Find where the given text appears and provide that cell's center as (x, y) coordinate. 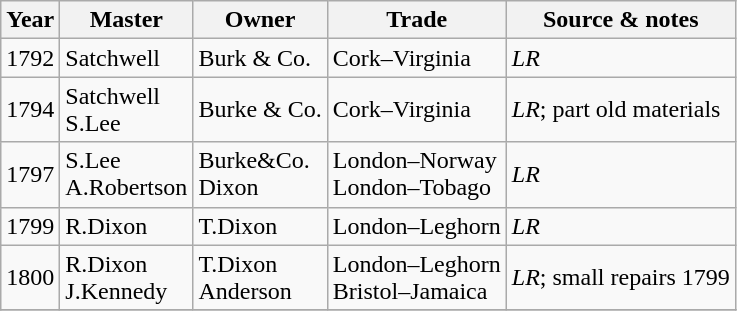
London–NorwayLondon–Tobago (416, 174)
Burke & Co. (260, 110)
Year (30, 20)
LR; small repairs 1799 (620, 278)
1797 (30, 174)
Satchwell (126, 58)
Burke&Co.Dixon (260, 174)
Trade (416, 20)
T.Dixon (260, 226)
Burk & Co. (260, 58)
SatchwellS.Lee (126, 110)
Master (126, 20)
London–Leghorn (416, 226)
Source & notes (620, 20)
London–LeghornBristol–Jamaica (416, 278)
LR; part old materials (620, 110)
1794 (30, 110)
1792 (30, 58)
S.LeeA.Robertson (126, 174)
1800 (30, 278)
T.DixonAnderson (260, 278)
Owner (260, 20)
1799 (30, 226)
R.Dixon (126, 226)
R.DixonJ.Kennedy (126, 278)
